Scan for the cell matching the given text and deliver its [X, Y] coordinate at center. 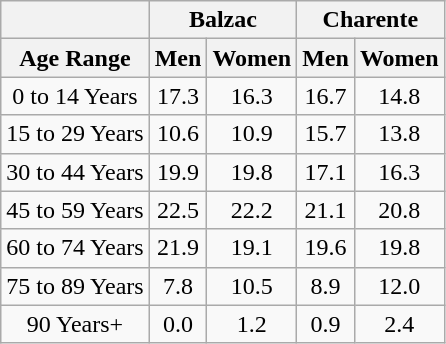
14.8 [399, 96]
10.9 [252, 134]
Charente [370, 20]
Age Range [75, 58]
12.0 [399, 286]
21.9 [178, 248]
2.4 [399, 324]
15.7 [326, 134]
0 to 14 Years [75, 96]
8.9 [326, 286]
22.5 [178, 210]
21.1 [326, 210]
17.1 [326, 172]
22.2 [252, 210]
10.6 [178, 134]
30 to 44 Years [75, 172]
0.0 [178, 324]
19.9 [178, 172]
90 Years+ [75, 324]
19.1 [252, 248]
19.6 [326, 248]
10.5 [252, 286]
0.9 [326, 324]
45 to 59 Years [75, 210]
17.3 [178, 96]
1.2 [252, 324]
16.7 [326, 96]
13.8 [399, 134]
7.8 [178, 286]
75 to 89 Years [75, 286]
60 to 74 Years [75, 248]
20.8 [399, 210]
15 to 29 Years [75, 134]
Balzac [222, 20]
